Identify which cell holds the provided text, then report its [x, y] central coordinate. 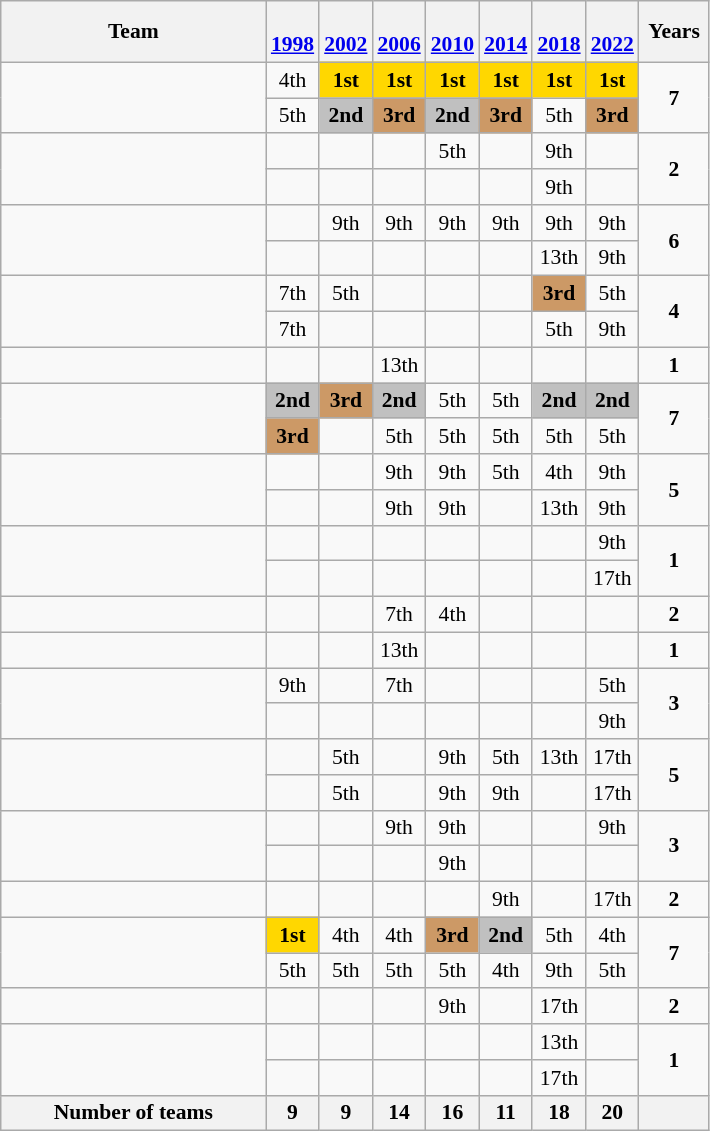
14 [398, 1113]
1998 [292, 32]
18 [558, 1113]
Years [674, 32]
Number of teams [134, 1113]
Team [134, 32]
11 [506, 1113]
2006 [398, 32]
2018 [558, 32]
6 [674, 240]
2002 [346, 32]
2010 [452, 32]
16 [452, 1113]
2022 [612, 32]
4 [674, 312]
20 [612, 1113]
2014 [506, 32]
